Detect which cell encompasses the target text, then output its [x, y] center coordinate. 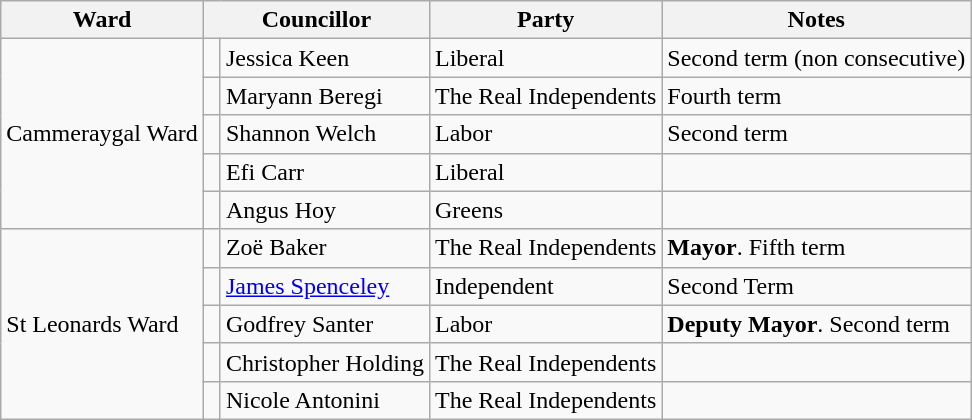
Independent [545, 286]
Councillor [316, 20]
Notes [816, 20]
Second term (non consecutive) [816, 58]
St Leonards Ward [102, 324]
Maryann Beregi [324, 96]
Fourth term [816, 96]
Greens [545, 210]
Mayor. Fifth term [816, 248]
Shannon Welch [324, 134]
Deputy Mayor. Second term [816, 324]
Second term [816, 134]
Zoë Baker [324, 248]
James Spenceley [324, 286]
Ward [102, 20]
Second Term [816, 286]
Cammeraygal Ward [102, 134]
Christopher Holding [324, 362]
Angus Hoy [324, 210]
Efi Carr [324, 172]
Godfrey Santer [324, 324]
Nicole Antonini [324, 400]
Jessica Keen [324, 58]
Party [545, 20]
